From the cell containing the given text, extract its center point as (X, Y) coordinate. 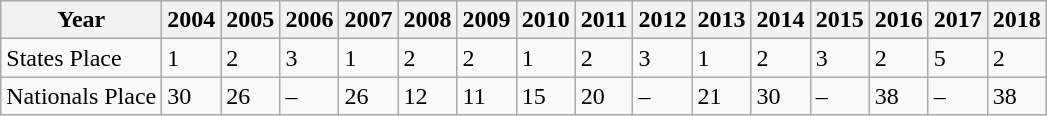
Nationals Place (82, 96)
2007 (368, 20)
12 (428, 96)
2018 (1016, 20)
2015 (840, 20)
2006 (310, 20)
11 (486, 96)
2016 (898, 20)
2012 (662, 20)
15 (546, 96)
21 (722, 96)
5 (958, 58)
States Place (82, 58)
2011 (604, 20)
2010 (546, 20)
20 (604, 96)
2017 (958, 20)
2009 (486, 20)
Year (82, 20)
2004 (192, 20)
2008 (428, 20)
2013 (722, 20)
2014 (780, 20)
2005 (250, 20)
